Output the (x, y) coordinate of the center of the cell containing the given text.  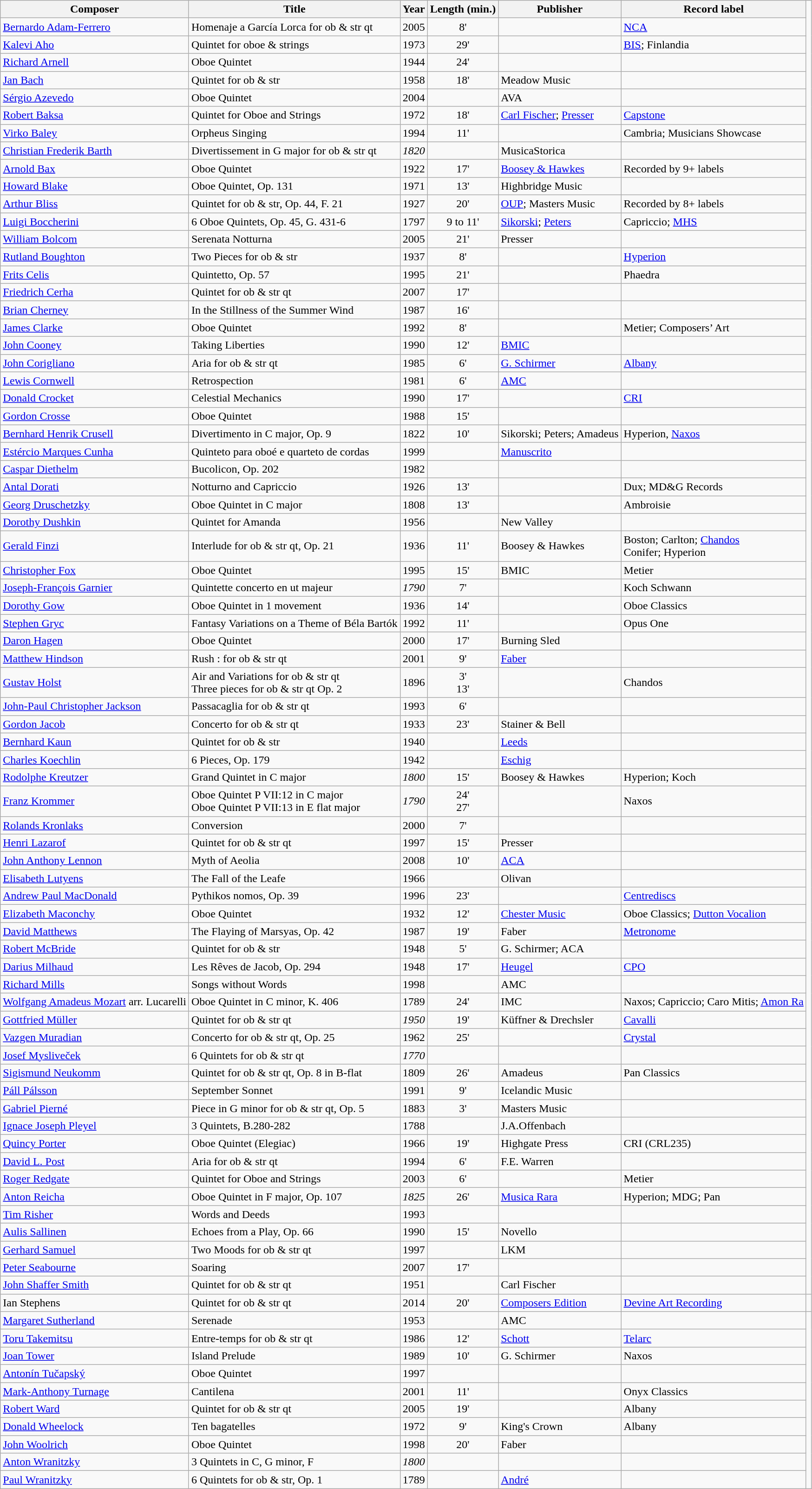
Two Pieces for ob & str (295, 257)
Vazgen Muradian (95, 1037)
Manuscrito (560, 451)
Oboe Quintet in C minor, K. 406 (295, 1002)
Stephen Gryc (95, 623)
Ten bagatelles (295, 1427)
Friedrich Cerha (95, 292)
1922 (413, 168)
Homenaje a García Lorca for ob & str qt (295, 27)
André (560, 1480)
Gerald Finzi (95, 547)
Stainer & Bell (560, 724)
1953 (413, 1320)
Serenata Notturna (295, 239)
1988 (413, 416)
Heugel (560, 967)
Record label (714, 9)
Quincy Porter (95, 1144)
Burning Sled (560, 641)
Hyperion; Koch (714, 777)
Antonín Tučapský (95, 1373)
Myth of Aeolia (295, 861)
5' (463, 949)
Musica Rara (560, 1197)
1985 (413, 363)
1883 (413, 1108)
Title (295, 9)
Quintet for ob & str qt, Op. 8 in B-flat (295, 1073)
1896 (413, 682)
Sikorski; Peters; Amadeus (560, 434)
1996 (413, 896)
2003 (413, 1179)
Sikorski; Peters (560, 222)
1973 (413, 45)
6 Pieces, Op. 179 (295, 759)
Andrew Paul MacDonald (95, 896)
Centrediscs (714, 896)
Dux; MD&G Records (714, 487)
Metier; Composers’ Art (714, 328)
Daron Hagen (95, 641)
New Valley (560, 522)
1956 (413, 522)
Oboe Quintet in F major, Op. 107 (295, 1197)
Ian Stephens (95, 1303)
1981 (413, 381)
1951 (413, 1285)
25' (463, 1037)
Oboe Classics (714, 606)
David L. Post (95, 1161)
Length (min.) (463, 9)
Oboe Quintet in C major (295, 504)
Amadeus (560, 1073)
Koch Schwann (714, 588)
Charles Koechlin (95, 759)
Christopher Fox (95, 570)
Pythikos nomos, Op. 39 (295, 896)
Aulis Sallinen (95, 1232)
Páll Pálsson (95, 1090)
Robert Ward (95, 1409)
Ambroisie (714, 504)
Icelandic Music (560, 1090)
1822 (413, 434)
Margaret Sutherland (95, 1320)
Composer (95, 9)
Bernardo Adam-Ferrero (95, 27)
Sérgio Azevedo (95, 98)
Howard Blake (95, 186)
John Shaffer Smith (95, 1285)
John Corigliano (95, 363)
Devine Art Recording (714, 1303)
1926 (413, 487)
BIS; Finlandia (714, 45)
LKM (560, 1250)
Kalevi Aho (95, 45)
Elisabeth Lutyens (95, 878)
Celestial Mechanics (295, 398)
Year (413, 9)
Elizabeth Maconchy (95, 914)
Arthur Bliss (95, 204)
Richard Mills (95, 984)
Donald Crocket (95, 398)
Quintet for Amanda (295, 522)
Divertissement in G major for ob & str qt (295, 151)
1971 (413, 186)
Rush : for ob & str qt (295, 659)
Masters Music (560, 1108)
Echoes from a Play, Op. 66 (295, 1232)
CRI (CRL235) (714, 1144)
2014 (413, 1303)
Toru Takemitsu (95, 1338)
Carl Fischer; Presser (560, 115)
G. Schirmer; ACA (560, 949)
Chandos (714, 682)
Rodolphe Kreutzer (95, 777)
2008 (413, 861)
Paul Wranitzky (95, 1480)
Virko Baley (95, 133)
AVA (560, 98)
Oboe Quintet P VII:12 in C majorOboe Quintet P VII:13 in E flat major (295, 801)
Leeds (560, 742)
Antal Dorati (95, 487)
3 Quintets, B.280-282 (295, 1126)
1986 (413, 1338)
Arnold Bax (95, 168)
Robert Baksa (95, 115)
Quintetto, Op. 57 (295, 275)
King's Crown (560, 1427)
Capstone (714, 115)
In the Stillness of the Summer Wind (295, 310)
Gerhard Samuel (95, 1250)
Gordon Crosse (95, 416)
Recorded by 8+ labels (714, 204)
OUP; Masters Music (560, 204)
Luigi Boccherini (95, 222)
29' (463, 45)
Eschig (560, 759)
1958 (413, 80)
John Anthony Lennon (95, 861)
ACA (560, 861)
Matthew Hindson (95, 659)
Frits Celis (95, 275)
Schott (560, 1338)
Serenade (295, 1320)
Darius Milhaud (95, 967)
The Flaying of Marsyas, Op. 42 (295, 931)
Tim Risher (95, 1214)
Georg Druschetzky (95, 504)
9 to 11' (463, 222)
Quinteto para oboé e quarteto de cordas (295, 451)
6 Quintets for ob & str qt (295, 1055)
Cantilena (295, 1391)
Josef Mysliveček (95, 1055)
1808 (413, 504)
John Cooney (95, 345)
24'27' (463, 801)
Oboe Classics; Dutton Vocalion (714, 914)
1989 (413, 1356)
1982 (413, 469)
Küffner & Drechsler (560, 1020)
1940 (413, 742)
Chester Music (560, 914)
William Bolcom (95, 239)
Gabriel Pierné (95, 1108)
Joan Tower (95, 1356)
1825 (413, 1197)
1933 (413, 724)
David Matthews (95, 931)
Taking Liberties (295, 345)
Oboe Quintet in 1 movement (295, 606)
1991 (413, 1090)
J.A.Offenbach (560, 1126)
Bucolicon, Op. 202 (295, 469)
Cavalli (714, 1020)
Peter Seabourne (95, 1267)
Quintet for oboe & strings (295, 45)
NCA (714, 27)
Divertimento in C major, Op. 9 (295, 434)
Ignace Joseph Pleyel (95, 1126)
The Fall of the Leafe (295, 878)
1770 (413, 1055)
6 Oboe Quintets, Op. 45, G. 431-6 (295, 222)
MusicaStorica (560, 151)
Donald Wheelock (95, 1427)
1962 (413, 1037)
Island Prelude (295, 1356)
James Clarke (95, 328)
Composers Edition (560, 1303)
Gottfried Müller (95, 1020)
1942 (413, 759)
Dorothy Gow (95, 606)
Onyx Classics (714, 1391)
Gordon Jacob (95, 724)
Joseph-François Garnier (95, 588)
CRI (714, 398)
Les Rêves de Jacob, Op. 294 (295, 967)
Rutland Boughton (95, 257)
Oboe Quintet (Elegiac) (295, 1144)
Pan Classics (714, 1073)
2004 (413, 98)
3 Quintets in C, G minor, F (295, 1462)
Caspar Diethelm (95, 469)
Retrospection (295, 381)
1937 (413, 257)
Jan Bach (95, 80)
Cambria; Musicians Showcase (714, 133)
1927 (413, 204)
Olivan (560, 878)
Metronome (714, 931)
IMC (560, 1002)
Bernhard Kaun (95, 742)
1797 (413, 222)
3'13' (463, 682)
Franz Krommer (95, 801)
Robert McBride (95, 949)
Notturno and Capriccio (295, 487)
Concerto for ob & str qt, Op. 25 (295, 1037)
Fantasy Variations on a Theme of Béla Bartók (295, 623)
Conversion (295, 825)
Concerto for ob & str qt (295, 724)
Orpheus Singing (295, 133)
1809 (413, 1073)
Quintette concerto en ut majeur (295, 588)
Publisher (560, 9)
Novello (560, 1232)
F.E. Warren (560, 1161)
Dorothy Dushkin (95, 522)
1932 (413, 914)
Sigismund Neukomm (95, 1073)
Passacaglia for ob & str qt (295, 706)
Naxos; Capriccio; Caro Mitis; Amon Ra (714, 1002)
Grand Quintet in C major (295, 777)
1950 (413, 1020)
Crystal (714, 1037)
Brian Cherney (95, 310)
Quintet for ob & str, Op. 44, F. 21 (295, 204)
16' (463, 310)
Interlude for ob & str qt, Op. 21 (295, 547)
John-Paul Christopher Jackson (95, 706)
Words and Deeds (295, 1214)
1788 (413, 1126)
Carl Fischer (560, 1285)
Estércio Marques Cunha (95, 451)
1999 (413, 451)
Bernhard Henrik Crusell (95, 434)
September Sonnet (295, 1090)
John Woolrich (95, 1444)
Henri Lazarof (95, 843)
Phaedra (714, 275)
Richard Arnell (95, 62)
Entre-temps for ob & str qt (295, 1338)
Opus One (714, 623)
Anton Wranitzky (95, 1462)
14' (463, 606)
6 Quintets for ob & str, Op. 1 (295, 1480)
Highbridge Music (560, 186)
CPO (714, 967)
Recorded by 9+ labels (714, 168)
Soaring (295, 1267)
Hyperion (714, 257)
1944 (413, 62)
Songs without Words (295, 984)
Meadow Music (560, 80)
Gustav Holst (95, 682)
Roger Redgate (95, 1179)
Wolfgang Amadeus Mozart arr. Lucarelli (95, 1002)
Hyperion, Naxos (714, 434)
Oboe Quintet, Op. 131 (295, 186)
Capriccio; MHS (714, 222)
1820 (413, 151)
Anton Reicha (95, 1197)
Two Moods for ob & str qt (295, 1250)
3' (463, 1108)
Boston; Carlton; ChandosConifer; Hyperion (714, 547)
Lewis Cornwell (95, 381)
Christian Frederik Barth (95, 151)
Piece in G minor for ob & str qt, Op. 5 (295, 1108)
Mark-Anthony Turnage (95, 1391)
Highgate Press (560, 1144)
Rolands Kronlaks (95, 825)
Telarc (714, 1338)
Hyperion; MDG; Pan (714, 1197)
Air and Variations for ob & str qtThree pieces for ob & str qt Op. 2 (295, 682)
